Return [x, y] of the center of cell containing provided text 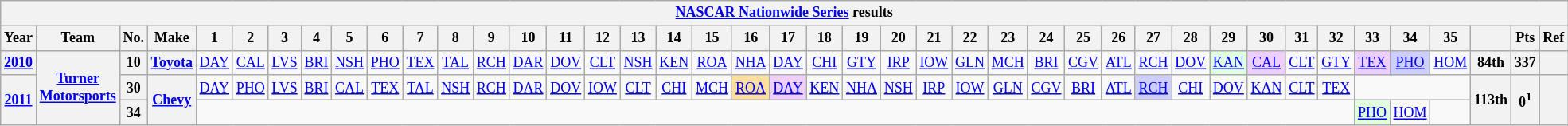
1 [214, 38]
113th [1492, 100]
31 [1302, 38]
Year [19, 38]
Ref [1554, 38]
18 [825, 38]
2010 [19, 62]
32 [1336, 38]
9 [491, 38]
12 [603, 38]
27 [1153, 38]
19 [862, 38]
Make [172, 38]
33 [1372, 38]
25 [1084, 38]
Chevy [172, 100]
14 [674, 38]
NASCAR Nationwide Series results [785, 13]
Toyota [172, 62]
16 [751, 38]
11 [566, 38]
4 [317, 38]
21 [934, 38]
2011 [19, 100]
23 [1008, 38]
Turner Motorsports [78, 88]
15 [712, 38]
Team [78, 38]
6 [385, 38]
5 [350, 38]
20 [898, 38]
3 [285, 38]
Pts [1525, 38]
35 [1450, 38]
8 [455, 38]
84th [1492, 62]
337 [1525, 62]
01 [1525, 100]
17 [788, 38]
7 [420, 38]
2 [250, 38]
No. [134, 38]
28 [1191, 38]
13 [638, 38]
26 [1118, 38]
24 [1046, 38]
29 [1229, 38]
22 [970, 38]
